From the cell containing the given text, extract its center point as [X, Y] coordinate. 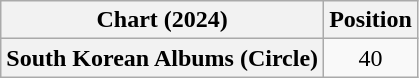
South Korean Albums (Circle) [162, 58]
Chart (2024) [162, 20]
Position [371, 20]
40 [371, 58]
